Find where the given text appears and provide that cell's center as [x, y] coordinate. 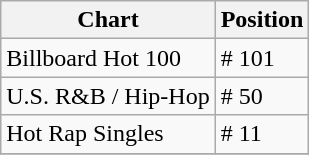
Billboard Hot 100 [108, 58]
U.S. R&B / Hip-Hop [108, 96]
Hot Rap Singles [108, 134]
# 101 [262, 58]
# 50 [262, 96]
# 11 [262, 134]
Chart [108, 20]
Position [262, 20]
